Locate the cell with the specified text and output its [X, Y] center coordinate. 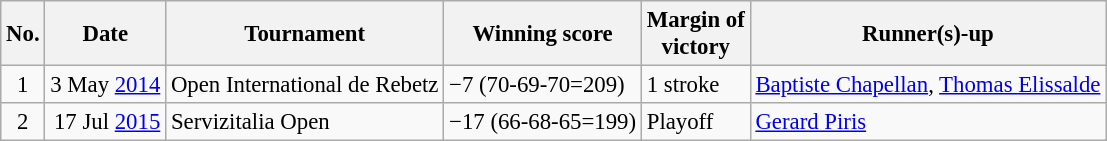
Runner(s)-up [928, 34]
Servizitalia Open [305, 122]
17 Jul 2015 [106, 122]
2 [23, 122]
Tournament [305, 34]
Playoff [696, 122]
−17 (66-68-65=199) [543, 122]
−7 (70-69-70=209) [543, 85]
Gerard Piris [928, 122]
3 May 2014 [106, 85]
Open International de Rebetz [305, 85]
1 [23, 85]
1 stroke [696, 85]
Date [106, 34]
No. [23, 34]
Winning score [543, 34]
Margin ofvictory [696, 34]
Baptiste Chapellan, Thomas Elissalde [928, 85]
